Find where the given text appears and provide that cell's center as (x, y) coordinate. 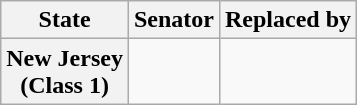
Replaced by (288, 20)
State (65, 20)
Senator (174, 20)
New Jersey(Class 1) (65, 72)
